Find where the given text appears and provide that cell's center as [X, Y] coordinate. 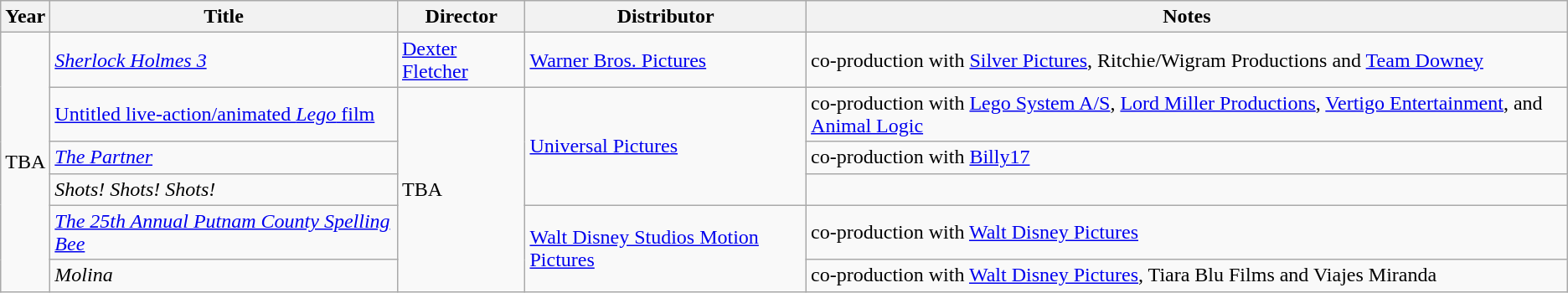
Molina [224, 275]
Sherlock Holmes 3 [224, 60]
co-production with Silver Pictures, Ritchie/Wigram Productions and Team Downey [1188, 60]
co-production with Billy17 [1188, 157]
The Partner [224, 157]
co-production with Walt Disney Pictures [1188, 233]
Director [461, 17]
Universal Pictures [666, 146]
Untitled live-action/animated Lego film [224, 114]
Distributor [666, 17]
The 25th Annual Putnam County Spelling Bee [224, 233]
co-production with Lego System A/S, Lord Miller Productions, Vertigo Entertainment, and Animal Logic [1188, 114]
Walt Disney Studios Motion Pictures [666, 248]
Notes [1188, 17]
Warner Bros. Pictures [666, 60]
co-production with Walt Disney Pictures, Tiara Blu Films and Viajes Miranda [1188, 275]
Shots! Shots! Shots! [224, 189]
Year [25, 17]
Title [224, 17]
Dexter Fletcher [461, 60]
